Locate the cell with the specified text and output its [x, y] center coordinate. 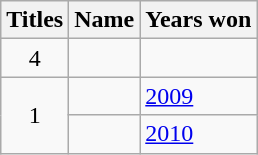
Years won [198, 20]
4 [35, 58]
Name [104, 20]
Titles [35, 20]
2010 [198, 134]
2009 [198, 96]
1 [35, 115]
